From the cell containing the given text, extract its center point as [X, Y] coordinate. 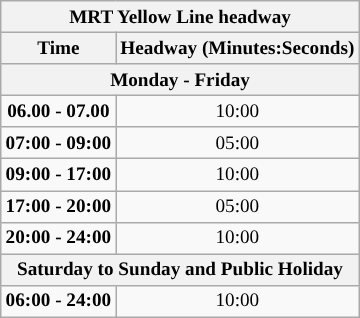
07:00 - 09:00 [58, 143]
06.00 - 07.00 [58, 112]
06:00 - 24:00 [58, 302]
Monday - Friday [180, 80]
Time [58, 48]
09:00 - 17:00 [58, 175]
17:00 - 20:00 [58, 207]
Saturday to Sunday and Public Holiday [180, 270]
MRT Yellow Line headway [180, 17]
Headway (Minutes:Seconds) [238, 48]
20:00 - 24:00 [58, 238]
